Locate the cell with the specified text and output its (x, y) center coordinate. 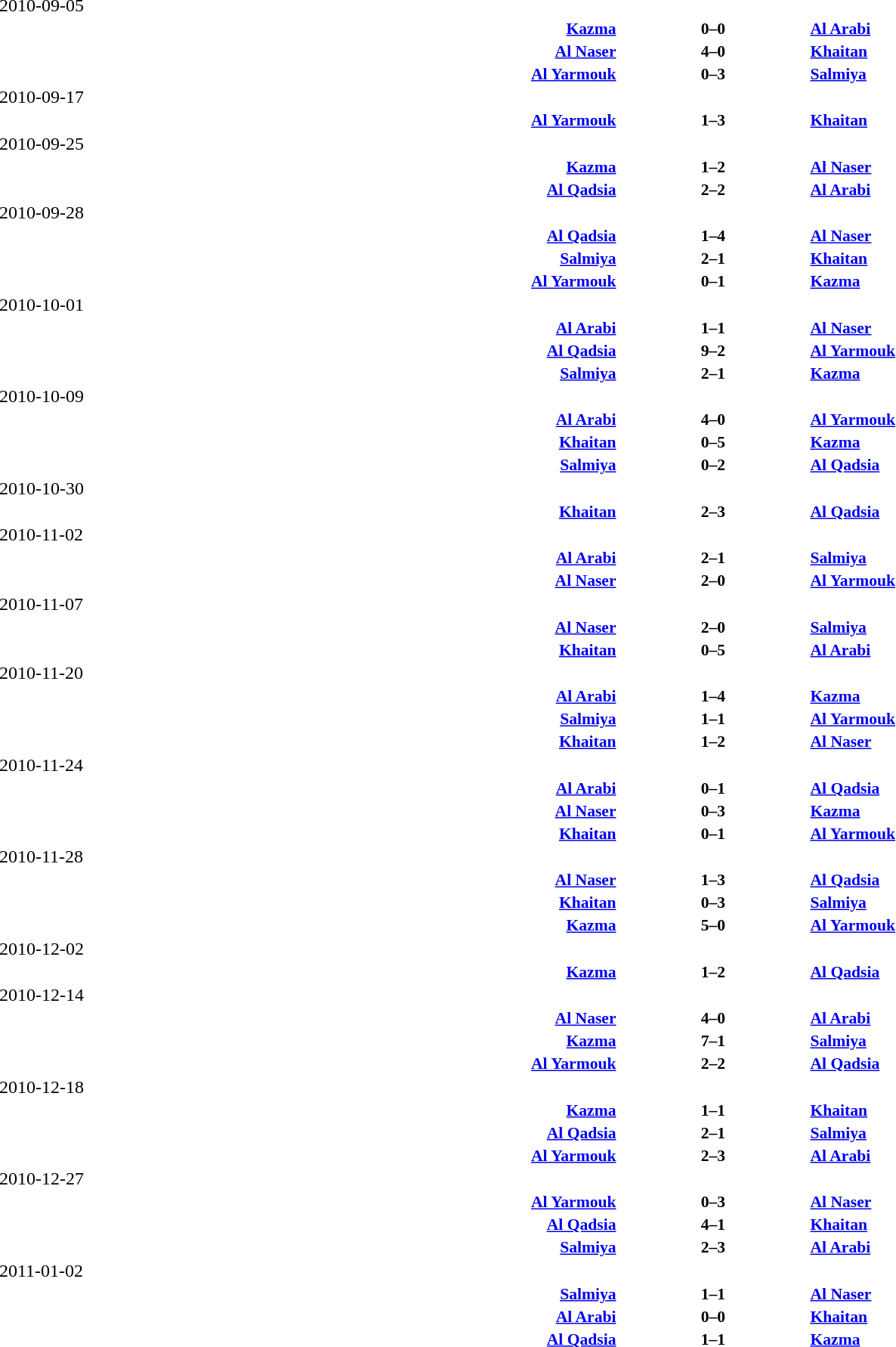
7–1 (713, 1041)
5–0 (713, 925)
4–1 (713, 1225)
0–2 (713, 465)
9–2 (713, 351)
